Determine the (x, y) coordinate at the center of the cell enclosing the given text.  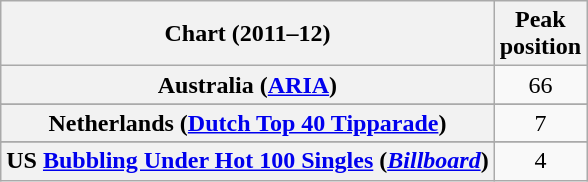
Australia (ARIA) (248, 85)
66 (540, 85)
US Bubbling Under Hot 100 Singles (Billboard) (248, 161)
Chart (2011–12) (248, 34)
7 (540, 123)
4 (540, 161)
Netherlands (Dutch Top 40 Tipparade) (248, 123)
Peakposition (540, 34)
